Provide the (x, y) coordinate of the cell's center where the given text is located.  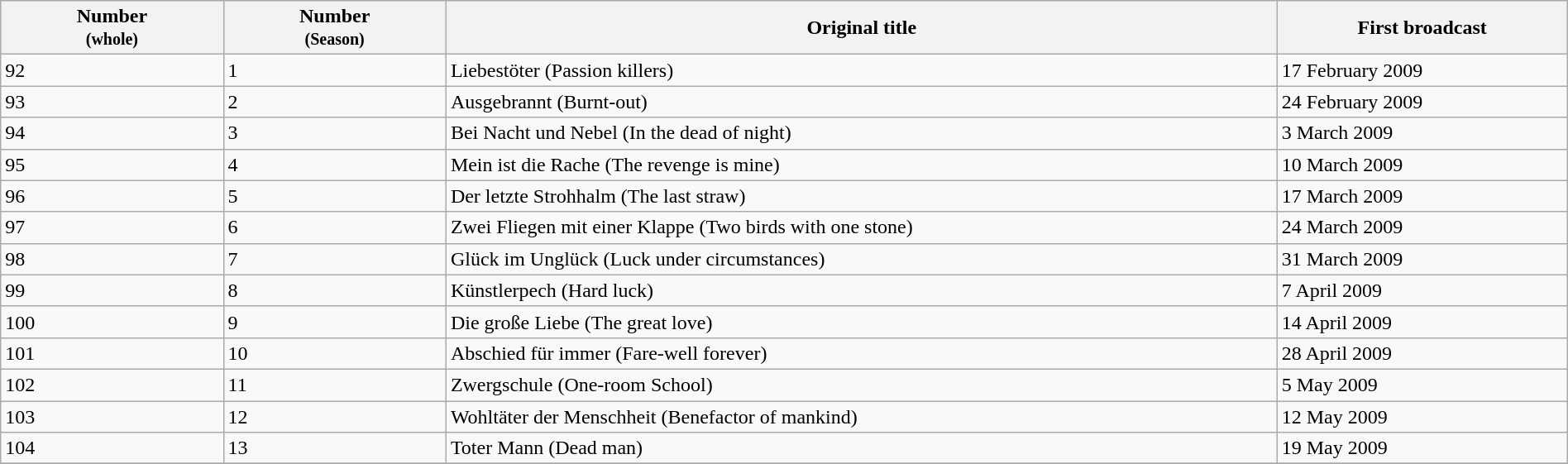
Liebestöter (Passion killers) (862, 70)
101 (112, 353)
10 March 2009 (1422, 165)
Glück im Unglück (Luck under circumstances) (862, 259)
99 (112, 290)
100 (112, 322)
5 (334, 196)
3 (334, 133)
6 (334, 227)
102 (112, 385)
94 (112, 133)
28 April 2009 (1422, 353)
7 (334, 259)
Künstlerpech (Hard luck) (862, 290)
98 (112, 259)
19 May 2009 (1422, 448)
12 May 2009 (1422, 416)
17 March 2009 (1422, 196)
Mein ist die Rache (The revenge is mine) (862, 165)
3 March 2009 (1422, 133)
8 (334, 290)
Der letzte Strohhalm (The last straw) (862, 196)
93 (112, 102)
104 (112, 448)
5 May 2009 (1422, 385)
Number (whole) (112, 28)
92 (112, 70)
103 (112, 416)
96 (112, 196)
Wohltäter der Menschheit (Benefactor of mankind) (862, 416)
2 (334, 102)
7 April 2009 (1422, 290)
10 (334, 353)
Ausgebrannt (Burnt-out) (862, 102)
Bei Nacht und Nebel (In the dead of night) (862, 133)
95 (112, 165)
9 (334, 322)
24 March 2009 (1422, 227)
4 (334, 165)
14 April 2009 (1422, 322)
Zwergschule (One-room School) (862, 385)
Die große Liebe (The great love) (862, 322)
Abschied für immer (Fare-well forever) (862, 353)
31 March 2009 (1422, 259)
Zwei Fliegen mit einer Klappe (Two birds with one stone) (862, 227)
13 (334, 448)
11 (334, 385)
12 (334, 416)
97 (112, 227)
Toter Mann (Dead man) (862, 448)
1 (334, 70)
24 February 2009 (1422, 102)
Number (Season) (334, 28)
17 February 2009 (1422, 70)
First broadcast (1422, 28)
Original title (862, 28)
